Return [X, Y] of the center of cell containing provided text 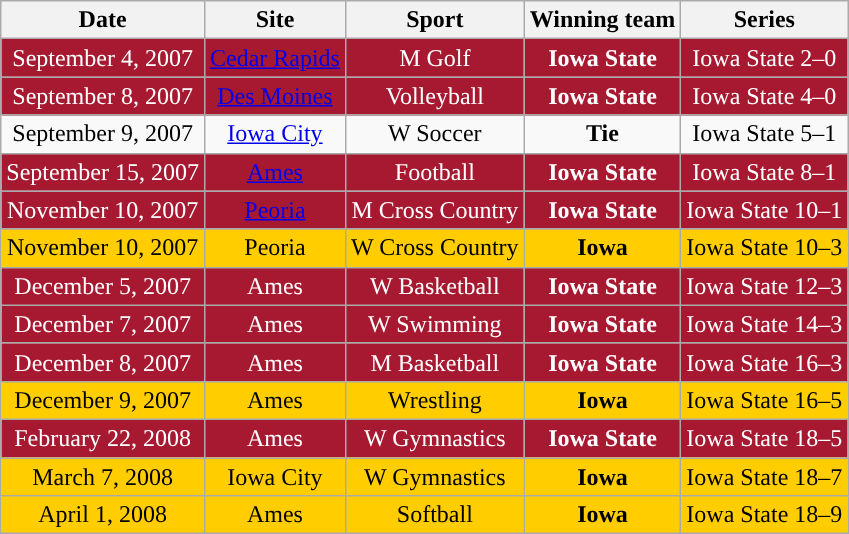
Iowa State 18–5 [764, 438]
March 7, 2008 [103, 477]
Iowa State 10–3 [764, 248]
M Cross Country [434, 210]
W Cross Country [434, 248]
W Basketball [434, 286]
W Soccer [434, 134]
Iowa State 4–0 [764, 96]
Tie [602, 134]
December 5, 2007 [103, 286]
Iowa State 18–7 [764, 477]
Iowa State 16–3 [764, 362]
February 22, 2008 [103, 438]
Iowa State 5–1 [764, 134]
Site [274, 20]
Des Moines [274, 96]
Iowa State 12–3 [764, 286]
September 9, 2007 [103, 134]
December 9, 2007 [103, 400]
Iowa State 2–0 [764, 58]
M Basketball [434, 362]
W Swimming [434, 324]
Iowa State 18–9 [764, 515]
September 4, 2007 [103, 58]
April 1, 2008 [103, 515]
December 7, 2007 [103, 324]
Softball [434, 515]
Iowa State 8–1 [764, 172]
September 15, 2007 [103, 172]
December 8, 2007 [103, 362]
Iowa State 16–5 [764, 400]
Iowa State 14–3 [764, 324]
Cedar Rapids [274, 58]
Winning team [602, 20]
September 8, 2007 [103, 96]
Football [434, 172]
Wrestling [434, 400]
M Golf [434, 58]
Series [764, 20]
Iowa State 10–1 [764, 210]
Volleyball [434, 96]
Sport [434, 20]
Date [103, 20]
